Pinpoint the cell where the given text exists, returning its [x, y] midpoint coordinate. 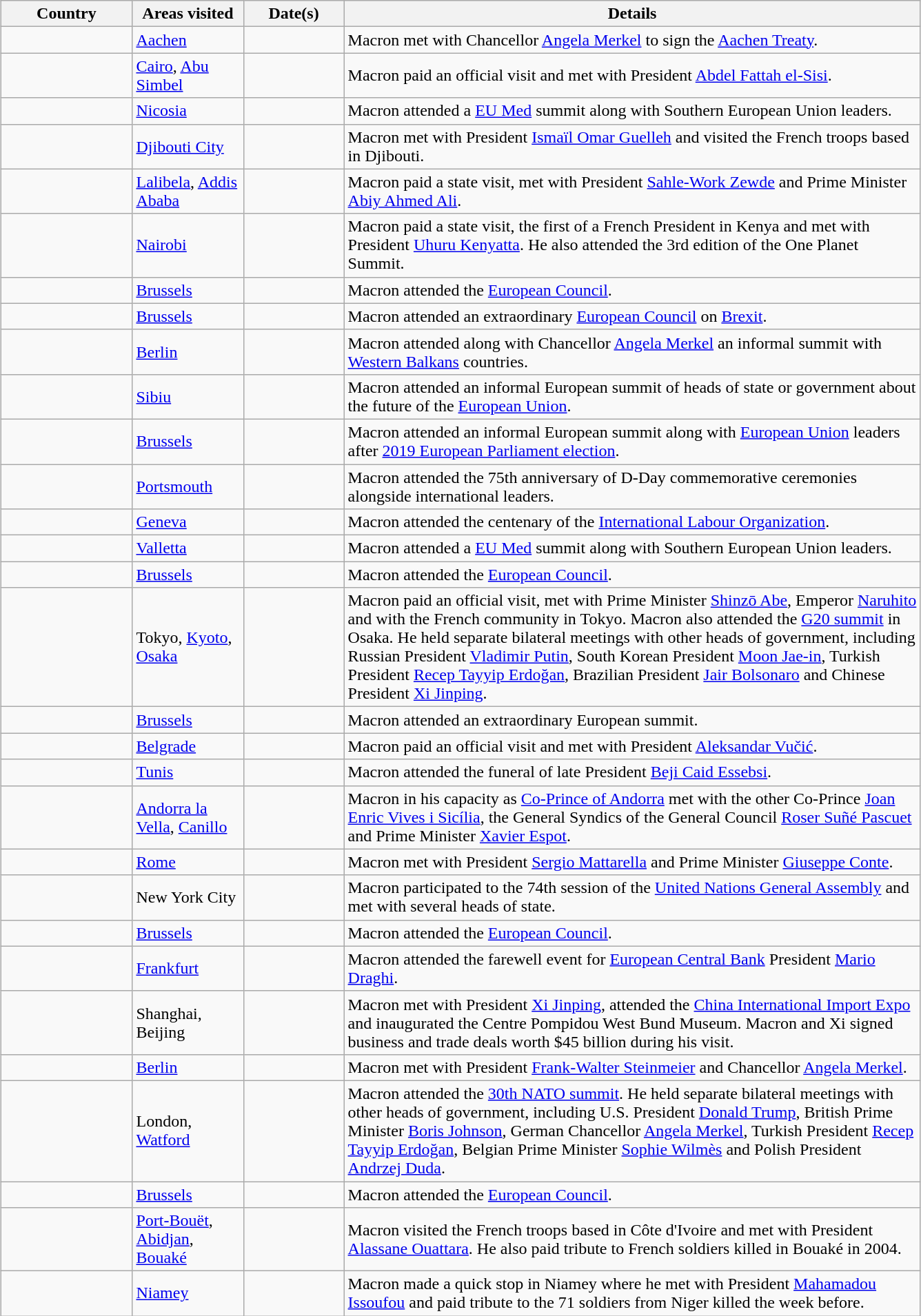
Macron attended the centenary of the International Labour Organization. [632, 522]
Tokyo, Kyoto, Osaka [188, 648]
Andorra la Vella, Canillo [188, 817]
Macron attended the funeral of late President Beji Caid Essebsi. [632, 772]
Rome [188, 862]
Djibouti City [188, 146]
Aachen [188, 40]
Tunis [188, 772]
Macron met with President Frank-Walter Steinmeier and Chancellor Angela Merkel. [632, 1067]
Macron attended an extraordinary European Council on Brexit. [632, 316]
Macron attended an extraordinary European summit. [632, 720]
Geneva [188, 522]
Macron attended an informal European summit along with European Union leaders after 2019 European Parliament election. [632, 441]
Macron attended the farewell event for European Central Bank President Mario Draghi. [632, 969]
Details [632, 14]
New York City [188, 897]
Belgrade [188, 746]
Nairobi [188, 245]
Frankfurt [188, 969]
Macron paid an official visit and met with President Abdel Fattah el-Sisi. [632, 76]
Portsmouth [188, 486]
Lalibela, Addis Ababa [188, 192]
Macron met with Chancellor Angela Merkel to sign the Aachen Treaty. [632, 40]
London, Watford [188, 1131]
Nicosia [188, 111]
Cairo, Abu Simbel [188, 76]
Macron paid a state visit, met with President Sahle-Work Zewde and Prime Minister Abiy Ahmed Ali. [632, 192]
Date(s) [294, 14]
Macron met with President Ismaïl Omar Guelleh and visited the French troops based in Djibouti. [632, 146]
Areas visited [188, 14]
Macron paid an official visit and met with President Aleksandar Vučić. [632, 746]
Macron attended along with Chancellor Angela Merkel an informal summit with Western Balkans countries. [632, 351]
Macron attended the 75th anniversary of D-Day commemorative ceremonies alongside international leaders. [632, 486]
Macron met with President Sergio Mattarella and Prime Minister Giuseppe Conte. [632, 862]
Port-Bouët, Abidjan, Bouaké [188, 1240]
Macron participated to the 74th session of the United Nations General Assembly and met with several heads of state. [632, 897]
Sibiu [188, 397]
Valletta [188, 548]
Country [66, 14]
Shanghai, Beijing [188, 1022]
Macron attended an informal European summit of heads of state or government about the future of the European Union. [632, 397]
Niamey [188, 1294]
